Provide the (x, y) coordinate of the cell's center where the given text is located.  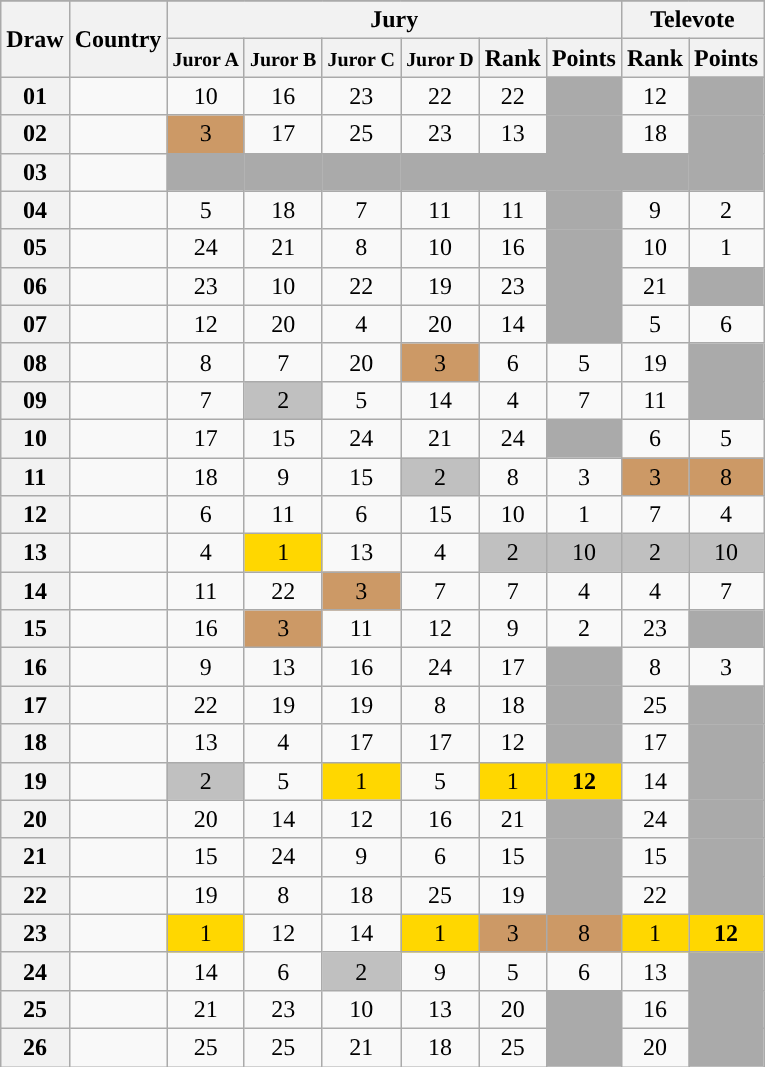
07 (35, 324)
Juror C (362, 58)
Juror D (440, 58)
01 (35, 96)
02 (35, 134)
06 (35, 286)
Juror B (283, 58)
Juror A (206, 58)
09 (35, 400)
26 (35, 1047)
Country (118, 39)
08 (35, 362)
Jury (394, 20)
05 (35, 248)
03 (35, 172)
04 (35, 210)
Televote (692, 20)
Draw (35, 39)
